Detect which cell encompasses the target text, then output its [X, Y] center coordinate. 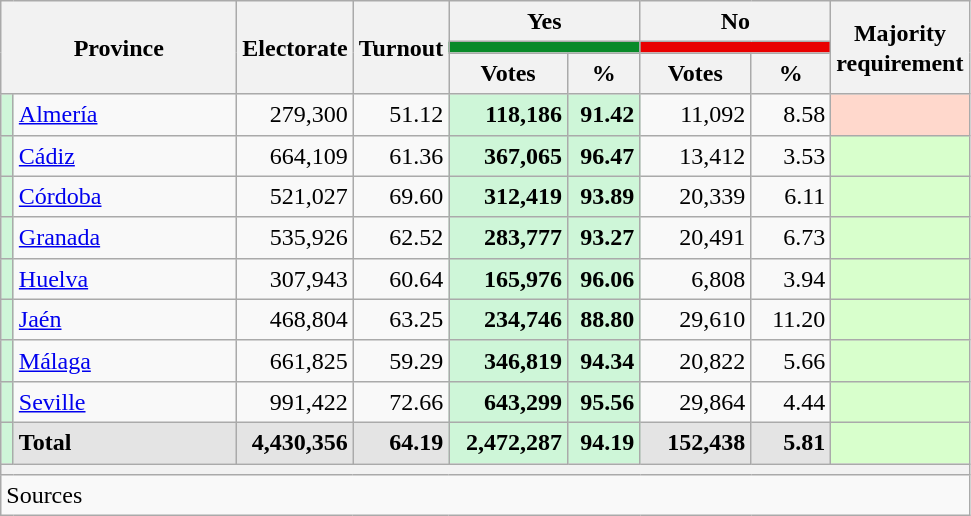
468,804 [295, 320]
69.60 [401, 196]
279,300 [295, 114]
Cádiz [125, 156]
20,339 [696, 196]
283,777 [508, 238]
20,822 [696, 360]
165,976 [508, 278]
Seville [125, 402]
94.34 [604, 360]
Total [125, 442]
6,808 [696, 278]
Granada [125, 238]
91.42 [604, 114]
664,109 [295, 156]
2,472,287 [508, 442]
Yes [544, 22]
11.20 [791, 320]
346,819 [508, 360]
5.81 [791, 442]
6.73 [791, 238]
118,186 [508, 114]
96.06 [604, 278]
64.19 [401, 442]
Majorityrequirement [900, 48]
Huelva [125, 278]
3.94 [791, 278]
No [736, 22]
Jaén [125, 320]
312,419 [508, 196]
5.66 [791, 360]
62.52 [401, 238]
72.66 [401, 402]
93.89 [604, 196]
4,430,356 [295, 442]
61.36 [401, 156]
307,943 [295, 278]
6.11 [791, 196]
63.25 [401, 320]
13,412 [696, 156]
661,825 [295, 360]
29,864 [696, 402]
94.19 [604, 442]
Turnout [401, 48]
8.58 [791, 114]
96.47 [604, 156]
234,746 [508, 320]
535,926 [295, 238]
4.44 [791, 402]
88.80 [604, 320]
152,438 [696, 442]
93.27 [604, 238]
20,491 [696, 238]
11,092 [696, 114]
51.12 [401, 114]
3.53 [791, 156]
521,027 [295, 196]
991,422 [295, 402]
Almería [125, 114]
Córdoba [125, 196]
Province [119, 48]
Sources [485, 496]
Electorate [295, 48]
95.56 [604, 402]
60.64 [401, 278]
643,299 [508, 402]
59.29 [401, 360]
29,610 [696, 320]
Málaga [125, 360]
367,065 [508, 156]
